Search for the cell housing the specified text and yield its [x, y] center coordinate. 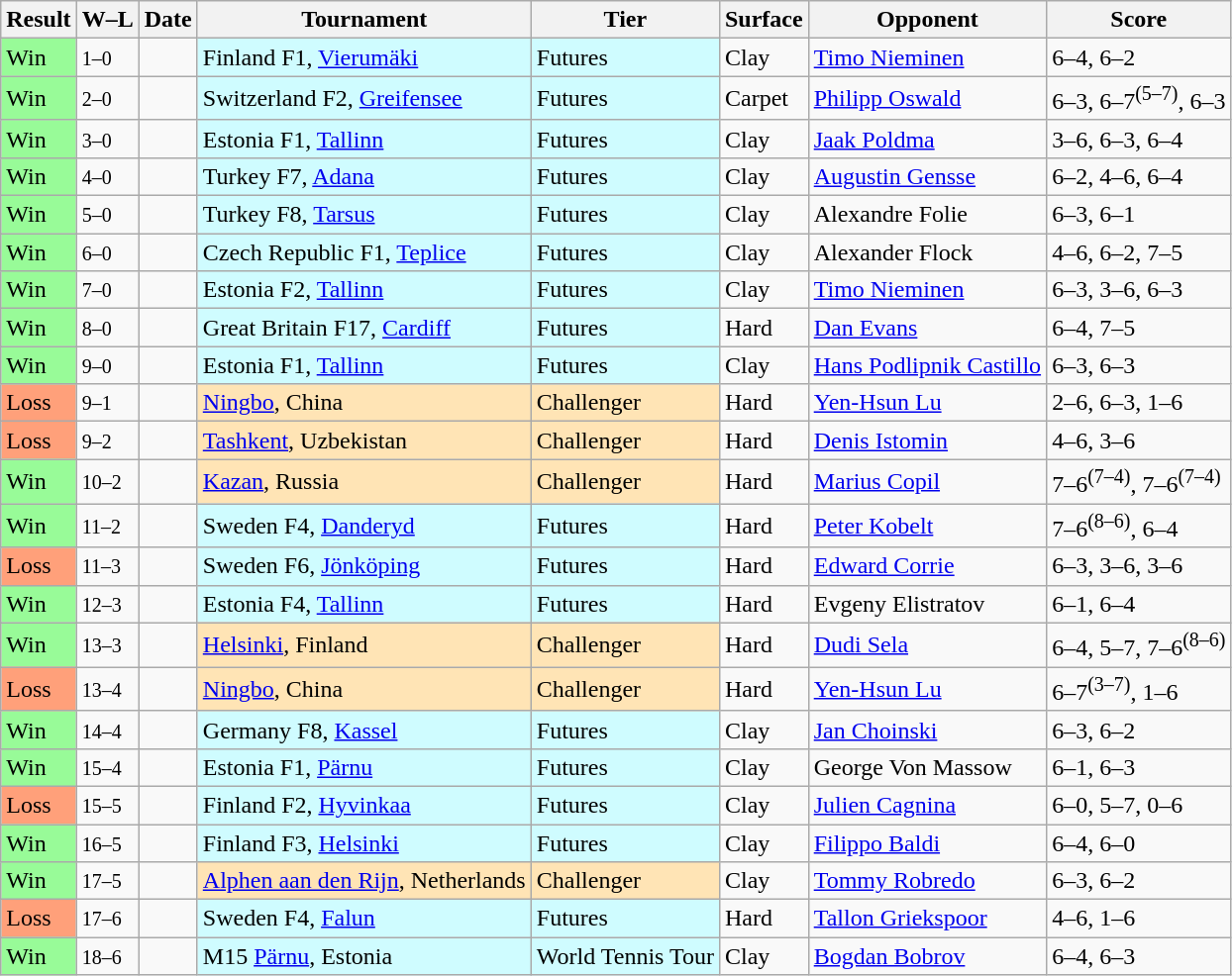
2–0 [107, 99]
6–2, 4–6, 6–4 [1139, 176]
9–2 [107, 440]
Peter Kobelt [927, 527]
Estonia F1, Pärnu [364, 767]
Tashkent, Uzbekistan [364, 440]
9–1 [107, 403]
Turkey F7, Adana [364, 176]
Switzerland F2, Greifensee [364, 99]
Carpet [764, 99]
13–4 [107, 689]
Alexander Flock [927, 252]
Kazan, Russia [364, 481]
4–6, 1–6 [1139, 919]
Score [1139, 20]
18–6 [107, 956]
Bogdan Bobrov [927, 956]
Julien Cagnina [927, 805]
Turkey F8, Tarsus [364, 215]
7–0 [107, 290]
M15 Pärnu, Estonia [364, 956]
Tier [625, 20]
World Tennis Tour [625, 956]
8–0 [107, 328]
10–2 [107, 481]
3–6, 6–3, 6–4 [1139, 139]
Sweden F4, Danderyd [364, 527]
Tommy Robredo [927, 881]
Marius Copil [927, 481]
Hans Podlipnik Castillo [927, 365]
Jaak Poldma [927, 139]
6–4, 5–7, 7–6(8–6) [1139, 645]
15–4 [107, 767]
15–5 [107, 805]
Surface [764, 20]
Alphen aan den Rijn, Netherlands [364, 881]
6–7(3–7), 1–6 [1139, 689]
6–0, 5–7, 0–6 [1139, 805]
Finland F3, Helsinki [364, 843]
4–6, 6–2, 7–5 [1139, 252]
Augustin Gensse [927, 176]
Germany F8, Kassel [364, 730]
Denis Istomin [927, 440]
5–0 [107, 215]
Tournament [364, 20]
6–1, 6–4 [1139, 604]
6–4, 6–0 [1139, 843]
Czech Republic F1, Teplice [364, 252]
Evgeny Elistratov [927, 604]
14–4 [107, 730]
Dudi Sela [927, 645]
Edward Corrie [927, 566]
4–0 [107, 176]
3–0 [107, 139]
Date [168, 20]
1–0 [107, 57]
11–2 [107, 527]
Opponent [927, 20]
6–4, 7–5 [1139, 328]
Filippo Baldi [927, 843]
Sweden F6, Jönköping [364, 566]
Sweden F4, Falun [364, 919]
7–6(7–4), 7–6(7–4) [1139, 481]
6–3, 3–6, 3–6 [1139, 566]
Estonia F2, Tallinn [364, 290]
W–L [107, 20]
Result [39, 20]
9–0 [107, 365]
George Von Massow [927, 767]
Great Britain F17, Cardiff [364, 328]
6–3, 6–3 [1139, 365]
6–1, 6–3 [1139, 767]
13–3 [107, 645]
Tallon Griekspoor [927, 919]
16–5 [107, 843]
Finland F2, Hyvinkaa [364, 805]
Philipp Oswald [927, 99]
Alexandre Folie [927, 215]
6–3, 6–7(5–7), 6–3 [1139, 99]
2–6, 6–3, 1–6 [1139, 403]
Dan Evans [927, 328]
6–3, 6–1 [1139, 215]
17–6 [107, 919]
Finland F1, Vierumäki [364, 57]
Estonia F4, Tallinn [364, 604]
7–6(8–6), 6–4 [1139, 527]
Helsinki, Finland [364, 645]
6–0 [107, 252]
11–3 [107, 566]
17–5 [107, 881]
12–3 [107, 604]
6–4, 6–2 [1139, 57]
4–6, 3–6 [1139, 440]
Jan Choinski [927, 730]
6–3, 3–6, 6–3 [1139, 290]
6–4, 6–3 [1139, 956]
